Detect which cell encompasses the target text, then output its [x, y] center coordinate. 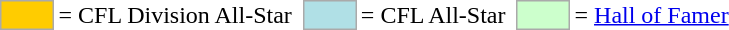
= CFL Division All-Star [175, 15]
= CFL All-Star [433, 15]
